Determine the [x, y] coordinate at the center of the cell enclosing the given text.  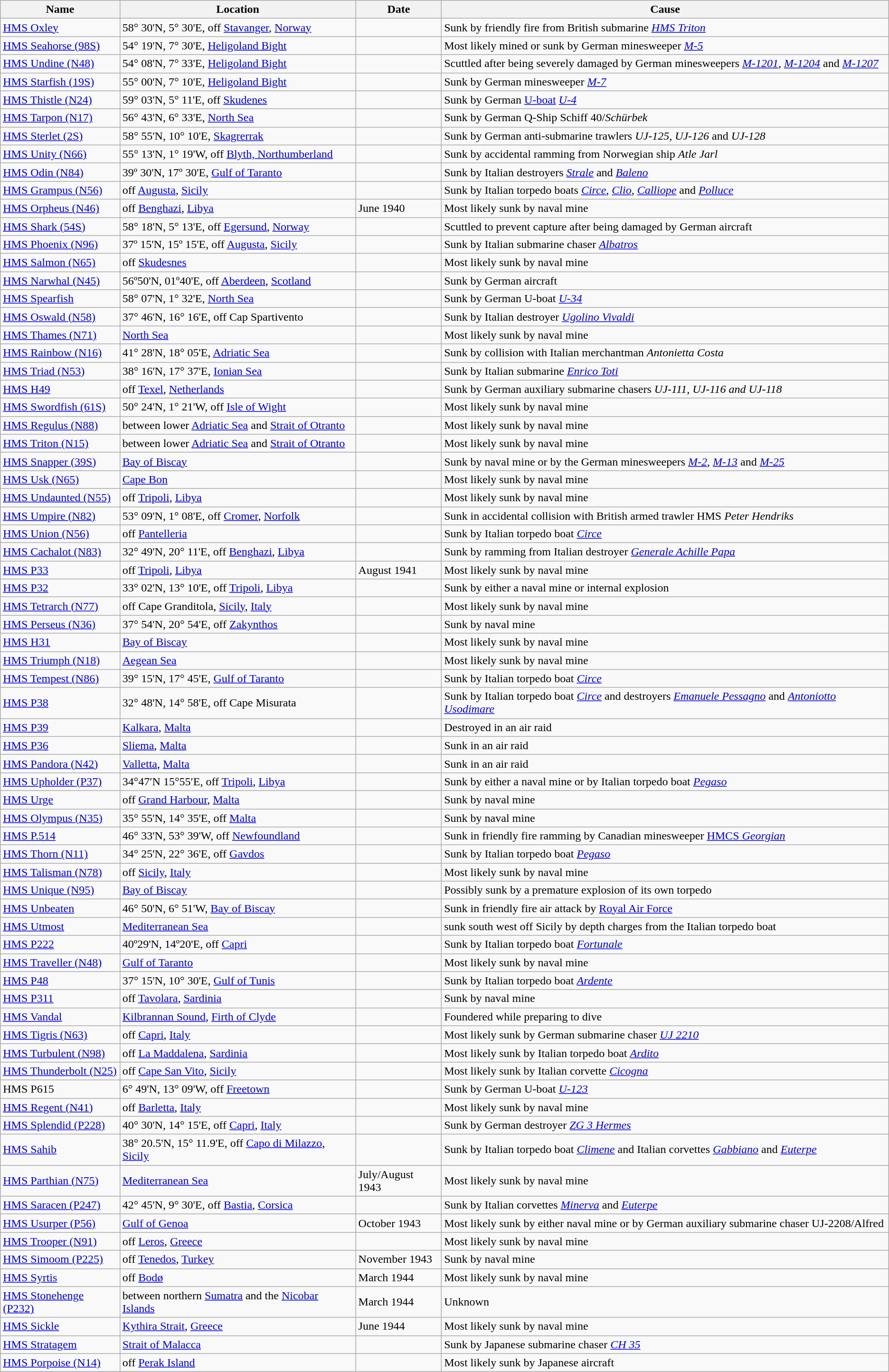
off Sicily, Italy [237, 872]
HMS P48 [60, 981]
38° 20.5'N, 15° 11.9'E, off Capo di Milazzo, Sicily [237, 1150]
Sunk by Italian submarine Enrico Toti [665, 371]
39° 15'N, 17° 45'E, Gulf of Taranto [237, 678]
Sunk by either a naval mine or by Italian torpedo boat Pegaso [665, 781]
HMS Undine (N48) [60, 64]
HMS Triumph (N18) [60, 660]
46° 33'N, 53° 39'W, off Newfoundland [237, 836]
58° 07'N, 1° 32'E, North Sea [237, 299]
55° 00'N, 7° 10'E, Heligoland Bight [237, 82]
46° 50'N, 6° 51'W, Bay of Biscay [237, 908]
August 1941 [399, 570]
off La Maddalena, Sardinia [237, 1053]
Kilbrannan Sound, Firth of Clyde [237, 1017]
Sunk by naval mine or by the German minesweepers M-2, M-13 and M-25 [665, 461]
Aegean Sea [237, 660]
Scuttled to prevent capture after being damaged by German aircraft [665, 227]
HMS Rainbow (N16) [60, 353]
HMS Usk (N65) [60, 479]
Sunk by Italian torpedo boat Pegaso [665, 854]
HMS P311 [60, 999]
between northern Sumatra and the Nicobar Islands [237, 1302]
40º29'N, 14º20'E, off Capri [237, 944]
HMS Cachalot (N83) [60, 552]
HMS Simoom (P225) [60, 1259]
Sunk by ramming from Italian destroyer Generale Achille Papa [665, 552]
HMS Unique (N95) [60, 890]
HMS Pandora (N42) [60, 763]
Sunk by German U-boat U-34 [665, 299]
Most likely mined or sunk by German minesweeper M-5 [665, 46]
off Tenedos, Turkey [237, 1259]
HMS Spearfish [60, 299]
HMS P615 [60, 1089]
off Leros, Greece [237, 1241]
58° 18'N, 5° 13'E, off Egersund, Norway [237, 227]
Sunk by Italian torpedo boat Ardente [665, 981]
North Sea [237, 335]
HMS Salmon (N65) [60, 263]
50° 24'N, 1° 21'W, off Isle of Wight [237, 407]
Unknown [665, 1302]
HMS Snapper (39S) [60, 461]
Most likely sunk by either naval mine or by German auxiliary submarine chaser UJ-2208/Alfred [665, 1223]
HMS Turbulent (N98) [60, 1053]
off Bodø [237, 1277]
Kalkara, Malta [237, 727]
Sunk by Italian torpedo boat Circe and destroyers Emanuele Pessagno and Antoniotto Usodimare [665, 703]
HMS Utmost [60, 926]
HMS Triad (N53) [60, 371]
Kythira Strait, Greece [237, 1326]
59° 03'N, 5° 11'E, off Skudenes [237, 100]
HMS Unbeaten [60, 908]
Sunk by German auxiliary submarine chasers UJ-111, UJ-116 and UJ-118 [665, 389]
off Cape Granditola, Sicily, Italy [237, 606]
Sunk in accidental collision with British armed trawler HMS Peter Hendriks [665, 515]
HMS Swordfish (61S) [60, 407]
HMS Thistle (N24) [60, 100]
6° 49'N, 13° 09'W, off Freetown [237, 1089]
HMS P222 [60, 944]
56° 43'N, 6° 33'E, North Sea [237, 118]
Most likely sunk by Italian torpedo boat Ardito [665, 1053]
HMS Thunderbolt (N25) [60, 1071]
58° 30'N, 5° 30'E, off Stavanger, Norway [237, 28]
HMS Traveller (N48) [60, 962]
HMS Triton (N15) [60, 443]
HMS P39 [60, 727]
37° 46'N, 16° 16'E, off Cap Spartivento [237, 317]
54° 19'N, 7° 30'E, Heligoland Bight [237, 46]
Sunk by Italian destroyers Strale and Baleno [665, 172]
Possibly sunk by a premature explosion of its own torpedo [665, 890]
HMS Urge [60, 800]
HMS Thorn (N11) [60, 854]
38° 16'N, 17° 37'E, Ionian Sea [237, 371]
HMS Perseus (N36) [60, 624]
34° 25'N, 22° 36'E, off Gavdos [237, 854]
HMS P38 [60, 703]
HMS Starfish (19S) [60, 82]
October 1943 [399, 1223]
off Barletta, Italy [237, 1107]
Gulf of Taranto [237, 962]
HMS Porpoise (N14) [60, 1362]
HMS Orpheus (N46) [60, 208]
Location [237, 10]
HMS Thames (N71) [60, 335]
HMS Usurper (P56) [60, 1223]
Valletta, Malta [237, 763]
HMS P33 [60, 570]
Most likely sunk by Japanese aircraft [665, 1362]
HMS Parthian (N75) [60, 1181]
HMS Odin (N84) [60, 172]
HMS Sahib [60, 1150]
40° 30'N, 14° 15'E, off Capri, Italy [237, 1125]
Sunk in friendly fire air attack by Royal Air Force [665, 908]
HMS Seahorse (98S) [60, 46]
HMS Sickle [60, 1326]
HMS Talisman (N78) [60, 872]
HMS Splendid (P228) [60, 1125]
HMS P36 [60, 745]
HMS Shark (54S) [60, 227]
Strait of Malacca [237, 1344]
July/August 1943 [399, 1181]
HMS Oswald (N58) [60, 317]
off Tavolara, Sardinia [237, 999]
42° 45'N, 9° 30'E, off Bastia, Corsica [237, 1205]
off Benghazi, Libya [237, 208]
Sunk by Italian destroyer Ugolino Vivaldi [665, 317]
off Pantelleria [237, 534]
HMS Umpire (N82) [60, 515]
Sunk by either a naval mine or internal explosion [665, 588]
Sunk by German anti-submarine trawlers UJ-125, UJ-126 and UJ-128 [665, 136]
Cape Bon [237, 479]
Sunk by Japanese submarine chaser CH 35 [665, 1344]
Date [399, 10]
HMS H49 [60, 389]
Sunk by accidental ramming from Norwegian ship Atle Jarl [665, 154]
off Skudesnes [237, 263]
Sunk in friendly fire ramming by Canadian minesweeper HMCS Georgian [665, 836]
HMS Tetrarch (N77) [60, 606]
Sunk by German U-boat U-123 [665, 1089]
HMS Tarpon (N17) [60, 118]
Sunk by friendly fire from British submarine HMS Triton [665, 28]
HMS Trooper (N91) [60, 1241]
32° 48'N, 14° 58'E, off Cape Misurata [237, 703]
HMS Undaunted (N55) [60, 497]
HMS Regent (N41) [60, 1107]
Destroyed in an air raid [665, 727]
June 1940 [399, 208]
56º50'N, 01º40'E, off Aberdeen, Scotland [237, 281]
June 1944 [399, 1326]
Cause [665, 10]
HMS Regulus (N88) [60, 425]
32° 49'N, 20° 11'E, off Benghazi, Libya [237, 552]
HMS Unity (N66) [60, 154]
HMS Union (N56) [60, 534]
HMS Vandal [60, 1017]
HMS Upholder (P37) [60, 781]
37° 54'N, 20° 54'E, off Zakynthos [237, 624]
Sunk by Italian submarine chaser Albatros [665, 245]
HMS Stratagem [60, 1344]
39º 30'N, 17º 30'E, Gulf of Taranto [237, 172]
Sunk by German destroyer ZG 3 Hermes [665, 1125]
33° 02'N, 13° 10'E, off Tripoli, Libya [237, 588]
HMS Stonehenge (P232) [60, 1302]
Most likely sunk by German submarine chaser UJ 2210 [665, 1035]
HMS Narwhal (N45) [60, 281]
HMS Saracen (P247) [60, 1205]
Gulf of Genoa [237, 1223]
HMS Olympus (N35) [60, 818]
Name [60, 10]
off Capri, Italy [237, 1035]
off Augusta, Sicily [237, 190]
off Perak Island [237, 1362]
HMS Tigris (N63) [60, 1035]
HMS P32 [60, 588]
35° 55'N, 14° 35'E, off Malta [237, 818]
HMS Syrtis [60, 1277]
HMS Phoenix (N96) [60, 245]
HMS H31 [60, 642]
Sunk by Italian torpedo boats Circe, Clio, Calliope and Polluce [665, 190]
Sunk by Italian corvettes Minerva and Euterpe [665, 1205]
off Cape San Vito, Sicily [237, 1071]
58° 55'N, 10° 10'E, Skagrerrak [237, 136]
HMS Tempest (N86) [60, 678]
37° 15'N, 10° 30'E, Gulf of Tunis [237, 981]
53° 09'N, 1° 08'E, off Cromer, Norfolk [237, 515]
54° 08'N, 7° 33'E, Heligoland Bight [237, 64]
Sunk by Italian torpedo boat Fortunale [665, 944]
sunk south west off Sicily by depth charges from the Italian torpedo boat [665, 926]
Sunk by German minesweeper M-7 [665, 82]
off Grand Harbour, Malta [237, 800]
37º 15'N, 15º 15'E, off Augusta, Sicily [237, 245]
Foundered while preparing to dive [665, 1017]
Sunk by German aircraft [665, 281]
HMS P.514 [60, 836]
HMS Sterlet (2S) [60, 136]
41° 28'N, 18° 05'E, Adriatic Sea [237, 353]
HMS Grampus (N56) [60, 190]
Sunk by German Q-Ship Schiff 40/Schürbek [665, 118]
Sliema, Malta [237, 745]
November 1943 [399, 1259]
off Texel, Netherlands [237, 389]
Sunk by Italian torpedo boat Climene and Italian corvettes Gabbiano and Euterpe [665, 1150]
HMS Oxley [60, 28]
Most likely sunk by Italian corvette Cicogna [665, 1071]
55° 13'N, 1° 19'W, off Blyth, Northumberland [237, 154]
34°47′N 15°55′E, off Tripoli, Libya [237, 781]
Scuttled after being severely damaged by German minesweepers M-1201, M-1204 and M-1207 [665, 64]
Sunk by collision with Italian merchantman Antonietta Costa [665, 353]
Sunk by German U-boat U-4 [665, 100]
